Provide the (x, y) coordinate of the cell's center where the given text is located.  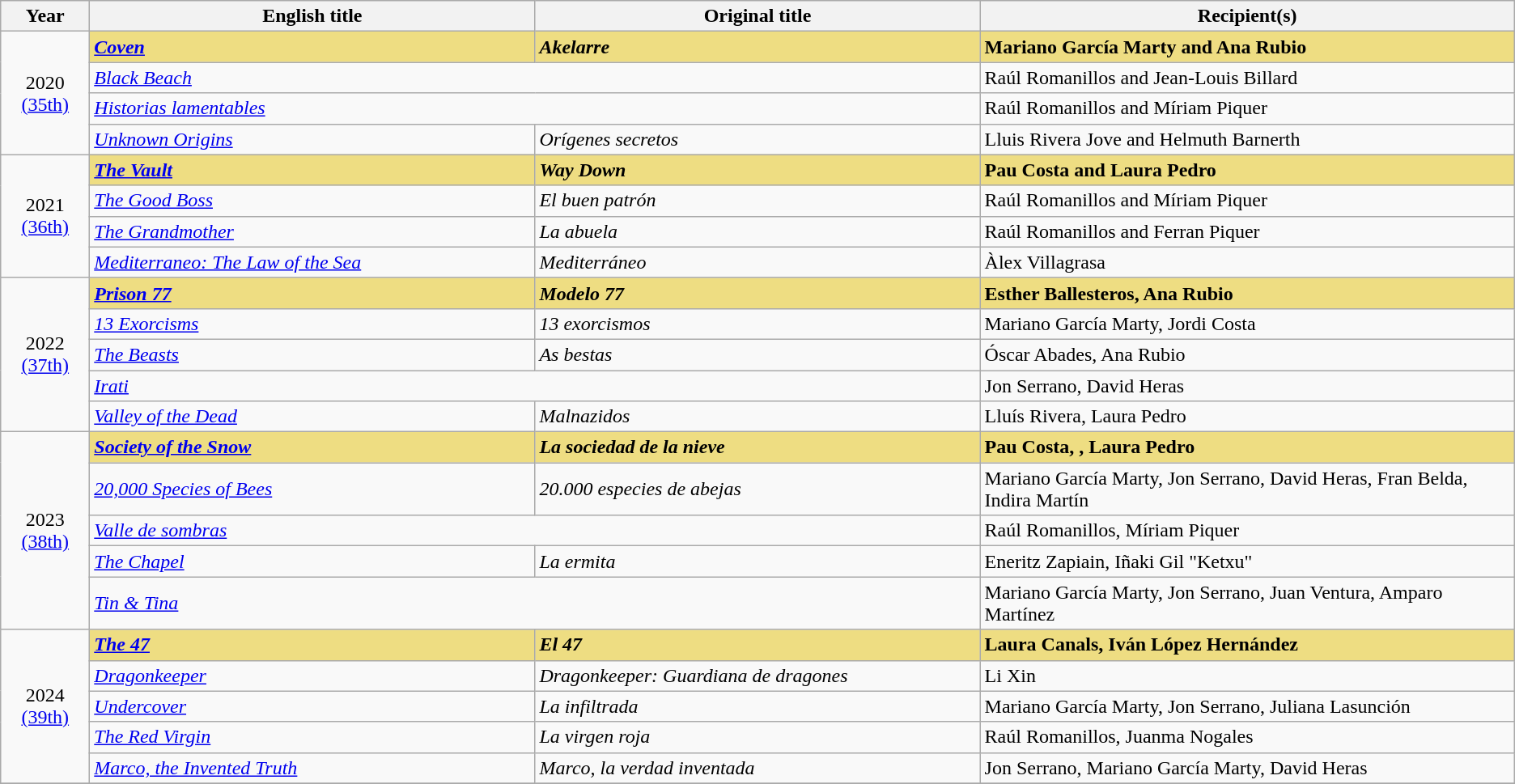
Esther Ballesteros, Ana Rubio (1247, 293)
2023(38th) (45, 531)
La virgen roja (757, 737)
El 47 (757, 645)
Li Xin (1247, 676)
Mediterráneo (757, 262)
Mariano García Marty and Ana Rubio (1247, 47)
The Red Virgin (312, 737)
Jon Serrano, Mariano García Marty, David Heras (1247, 768)
Marco, la verdad inventada (757, 768)
Raúl Romanillos and Ferran Piquer (1247, 231)
La abuela (757, 231)
Valle de sombras (535, 531)
Lluís Rivera, Laura Pedro (1247, 417)
20.000 especies de abejas (757, 489)
Dragonkeeper (312, 676)
Valley of the Dead (312, 417)
Óscar Abades, Ana Rubio (1247, 354)
Eneritz Zapiain, Iñaki Gil "Ketxu" (1247, 562)
Pau Costa and Laura Pedro (1247, 170)
Dragonkeeper: Guardiana de dragones (757, 676)
Modelo 77 (757, 293)
Recipient(s) (1247, 16)
Year (45, 16)
Society of the Snow (312, 447)
Raúl Romanillos and Jean-Louis Billard (1247, 78)
Raúl Romanillos, Míriam Piquer (1247, 531)
Mariano García Marty, Jon Serrano, Juan Ventura, Amparo Martínez (1247, 604)
Jon Serrano, David Heras (1247, 386)
Undercover (312, 706)
English title (312, 16)
Tin & Tina (535, 604)
20,000 Species of Bees (312, 489)
Coven (312, 47)
Mariano García Marty, Jon Serrano, David Heras, Fran Belda, Indira Martín (1247, 489)
Marco, the Invented Truth (312, 768)
Mariano García Marty, Jon Serrano, Juliana Lasunción (1247, 706)
As bestas (757, 354)
Orígenes secretos (757, 139)
The Beasts (312, 354)
Historias lamentables (535, 108)
Original title (757, 16)
Mediterraneo: The Law of the Sea (312, 262)
Akelarre (757, 47)
13 exorcismos (757, 324)
The Good Boss (312, 201)
The Grandmother (312, 231)
Black Beach (535, 78)
Pau Costa, , Laura Pedro (1247, 447)
Irati (535, 386)
Unknown Origins (312, 139)
13 Exorcisms (312, 324)
La infiltrada (757, 706)
Prison 77 (312, 293)
Laura Canals, Iván López Hernández (1247, 645)
The 47 (312, 645)
La ermita (757, 562)
The Chapel (312, 562)
Way Down (757, 170)
2021(36th) (45, 216)
2020(35th) (45, 93)
The Vault (312, 170)
Malnazidos (757, 417)
El buen patrón (757, 201)
Raúl Romanillos, Juanma Nogales (1247, 737)
La sociedad de la nieve (757, 447)
Mariano García Marty, Jordi Costa (1247, 324)
2022(37th) (45, 354)
2024(39th) (45, 706)
Lluis Rivera Jove and Helmuth Barnerth (1247, 139)
Àlex Villagrasa (1247, 262)
